Find where the given text appears and provide that cell's center as (X, Y) coordinate. 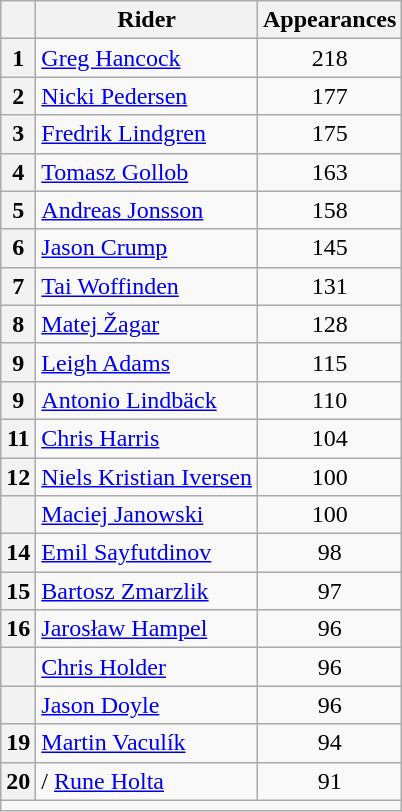
Niels Kristian Iversen (147, 477)
4 (18, 172)
Fredrik Lindgren (147, 134)
3 (18, 134)
Emil Sayfutdinov (147, 553)
20 (18, 781)
Nicki Pedersen (147, 96)
15 (18, 591)
11 (18, 438)
Antonio Lindbäck (147, 400)
6 (18, 248)
14 (18, 553)
Leigh Adams (147, 362)
12 (18, 477)
16 (18, 629)
Jason Crump (147, 248)
98 (329, 553)
Rider (147, 20)
145 (329, 248)
Tai Woffinden (147, 286)
1 (18, 58)
Martin Vaculík (147, 743)
Andreas Jonsson (147, 210)
131 (329, 286)
115 (329, 362)
Greg Hancock (147, 58)
177 (329, 96)
Chris Holder (147, 667)
104 (329, 438)
Tomasz Gollob (147, 172)
218 (329, 58)
/ Rune Holta (147, 781)
94 (329, 743)
8 (18, 324)
128 (329, 324)
Jarosław Hampel (147, 629)
110 (329, 400)
Maciej Janowski (147, 515)
91 (329, 781)
2 (18, 96)
158 (329, 210)
Matej Žagar (147, 324)
Appearances (329, 20)
175 (329, 134)
Chris Harris (147, 438)
Bartosz Zmarzlik (147, 591)
7 (18, 286)
19 (18, 743)
Jason Doyle (147, 705)
163 (329, 172)
97 (329, 591)
5 (18, 210)
